Find where the given text appears and provide that cell's center as [X, Y] coordinate. 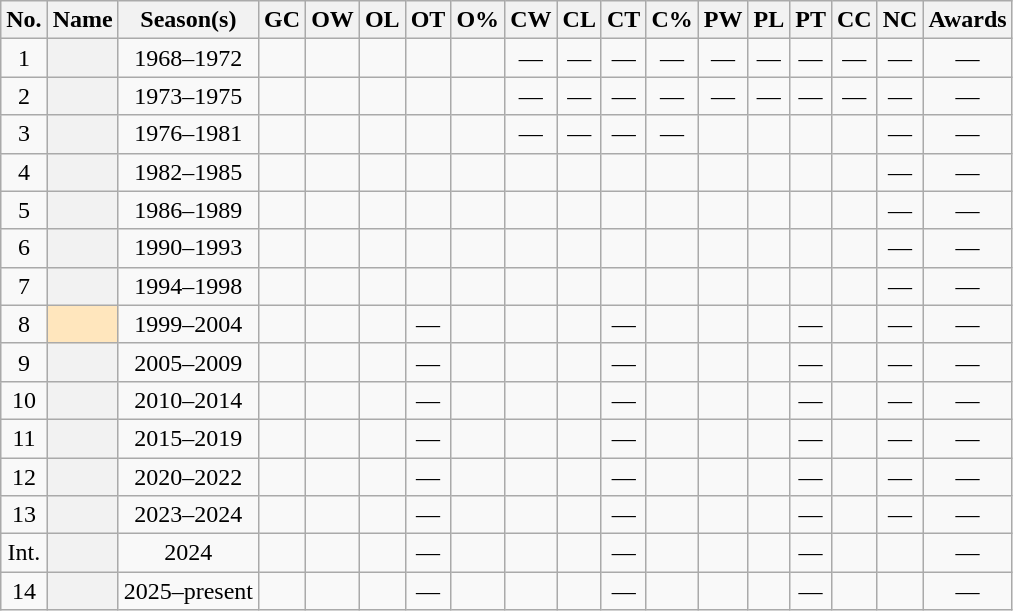
2005–2009 [188, 362]
2025–present [188, 591]
2010–2014 [188, 400]
1990–1993 [188, 248]
5 [24, 210]
OW [333, 20]
CW [531, 20]
1982–1985 [188, 172]
13 [24, 515]
2024 [188, 553]
OT [428, 20]
14 [24, 591]
C% [672, 20]
Awards [968, 20]
CL [579, 20]
NC [900, 20]
1 [24, 58]
GC [282, 20]
7 [24, 286]
PT [811, 20]
O% [478, 20]
9 [24, 362]
PW [723, 20]
CT [623, 20]
1968–1972 [188, 58]
CC [854, 20]
12 [24, 477]
1999–2004 [188, 324]
1994–1998 [188, 286]
1973–1975 [188, 96]
2023–2024 [188, 515]
2 [24, 96]
Season(s) [188, 20]
2020–2022 [188, 477]
Name [82, 20]
11 [24, 438]
3 [24, 134]
10 [24, 400]
PL [769, 20]
OL [382, 20]
1986–1989 [188, 210]
4 [24, 172]
2015–2019 [188, 438]
8 [24, 324]
Int. [24, 553]
No. [24, 20]
1976–1981 [188, 134]
6 [24, 248]
